Find where the given text appears and provide that cell's center as [X, Y] coordinate. 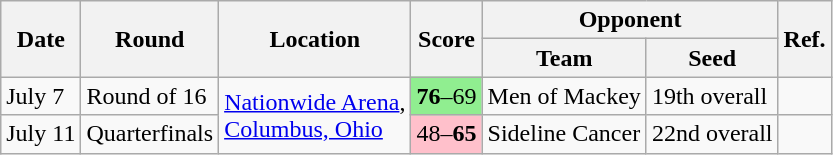
Date [41, 39]
Score [446, 39]
48–65 [446, 134]
Quarterfinals [150, 134]
22nd overall [712, 134]
Round of 16 [150, 96]
Round [150, 39]
Sideline Cancer [564, 134]
Opponent [630, 20]
Seed [712, 58]
19th overall [712, 96]
Team [564, 58]
Ref. [804, 39]
Men of Mackey [564, 96]
July 7 [41, 96]
76–69 [446, 96]
Nationwide Arena,Columbus, Ohio [315, 115]
Location [315, 39]
July 11 [41, 134]
